For the text-containing cell, return its midpoint in (X, Y) coordinate format. 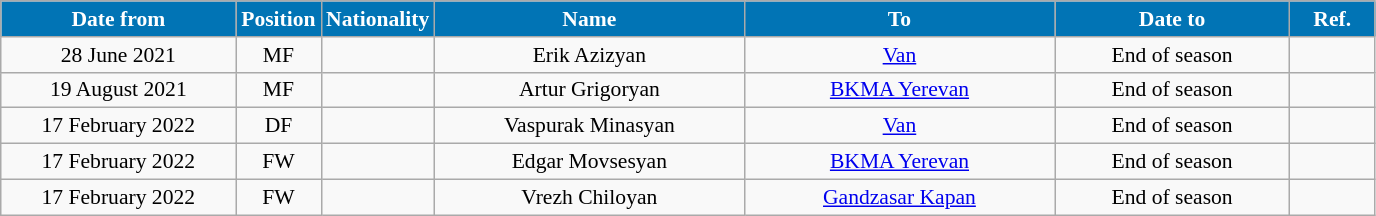
Artur Grigoryan (589, 90)
Date to (1172, 19)
Nationality (378, 19)
Position (278, 19)
Edgar Movsesyan (589, 162)
Name (589, 19)
Gandzasar Kapan (899, 197)
Date from (118, 19)
19 August 2021 (118, 90)
Erik Azizyan (589, 55)
Vaspurak Minasyan (589, 126)
DF (278, 126)
Ref. (1332, 19)
28 June 2021 (118, 55)
To (899, 19)
Vrezh Chiloyan (589, 197)
